Output the (X, Y) coordinate of the center of the cell containing the given text.  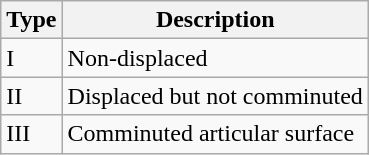
Comminuted articular surface (215, 134)
III (32, 134)
Description (215, 20)
Non-displaced (215, 58)
II (32, 96)
Displaced but not comminuted (215, 96)
Type (32, 20)
I (32, 58)
